Search for the cell housing the specified text and yield its [X, Y] center coordinate. 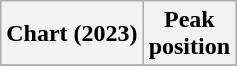
Peakposition [189, 34]
Chart (2023) [72, 34]
